Search for the cell housing the specified text and yield its [x, y] center coordinate. 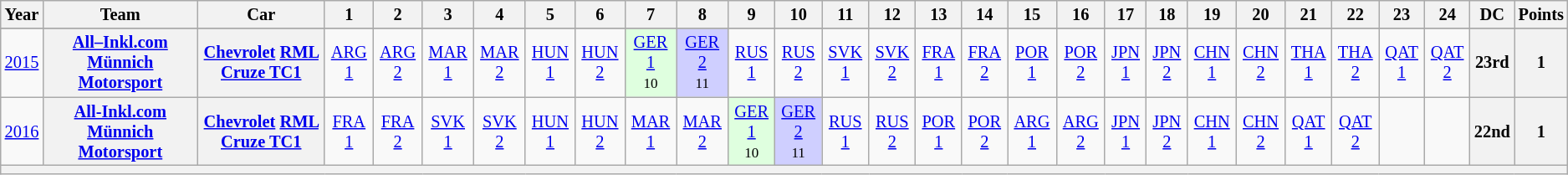
9 [752, 14]
3 [448, 14]
Points [1541, 14]
23 [1402, 14]
11 [845, 14]
Year [22, 14]
24 [1447, 14]
DC [1492, 14]
6 [600, 14]
18 [1167, 14]
2016 [22, 131]
13 [938, 14]
2 [397, 14]
5 [550, 14]
19 [1212, 14]
THA 1 [1309, 63]
22nd [1492, 131]
12 [892, 14]
22 [1356, 14]
21 [1309, 14]
2015 [22, 63]
16 [1080, 14]
20 [1260, 14]
15 [1032, 14]
THA 2 [1356, 63]
Team [120, 14]
4 [499, 14]
All–Inkl.com Münnich Motorsport [120, 63]
7 [651, 14]
23rd [1492, 63]
10 [799, 14]
8 [702, 14]
17 [1126, 14]
All-Inkl.com Münnich Motorsport [120, 131]
Car [261, 14]
14 [985, 14]
